Identify which cell holds the provided text, then report its [X, Y] central coordinate. 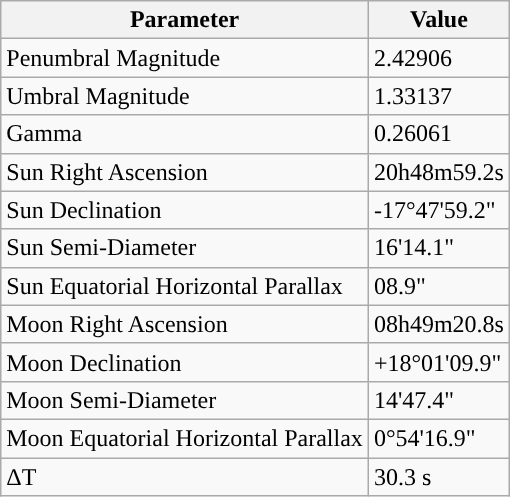
1.33137 [438, 96]
Moon Equatorial Horizontal Parallax [185, 438]
08h49m20.8s [438, 324]
14'47.4" [438, 400]
16'14.1" [438, 248]
Value [438, 20]
Sun Semi-Diameter [185, 248]
30.3 s [438, 477]
2.42906 [438, 58]
Umbral Magnitude [185, 96]
20h48m59.2s [438, 172]
0.26061 [438, 134]
Parameter [185, 20]
Moon Right Ascension [185, 324]
Sun Declination [185, 210]
Sun Equatorial Horizontal Parallax [185, 286]
ΔT [185, 477]
Sun Right Ascension [185, 172]
+18°01'09.9" [438, 362]
Gamma [185, 134]
Moon Semi-Diameter [185, 400]
-17°47'59.2" [438, 210]
Penumbral Magnitude [185, 58]
Moon Declination [185, 362]
08.9" [438, 286]
0°54'16.9" [438, 438]
